Detect which cell encompasses the target text, then output its [x, y] center coordinate. 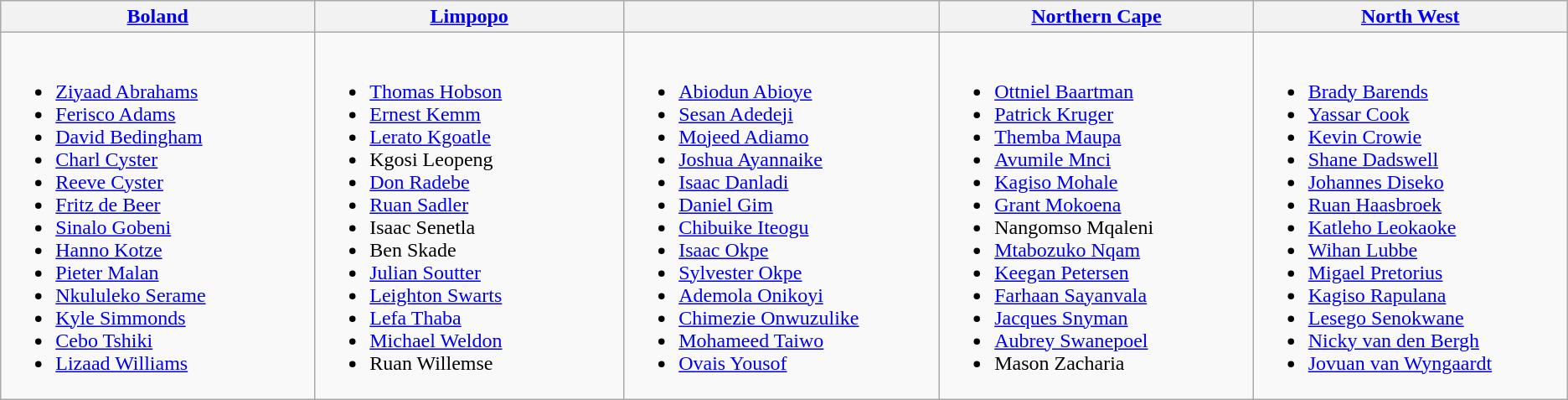
Boland [157, 17]
Limpopo [469, 17]
North West [1411, 17]
Northern Cape [1097, 17]
